Pinpoint the cell where the given text exists, returning its [X, Y] midpoint coordinate. 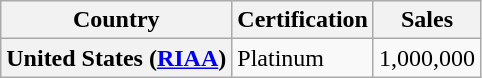
Platinum [303, 58]
Sales [426, 20]
United States (RIAA) [116, 58]
Country [116, 20]
Certification [303, 20]
1,000,000 [426, 58]
